Detect which cell encompasses the target text, then output its [X, Y] center coordinate. 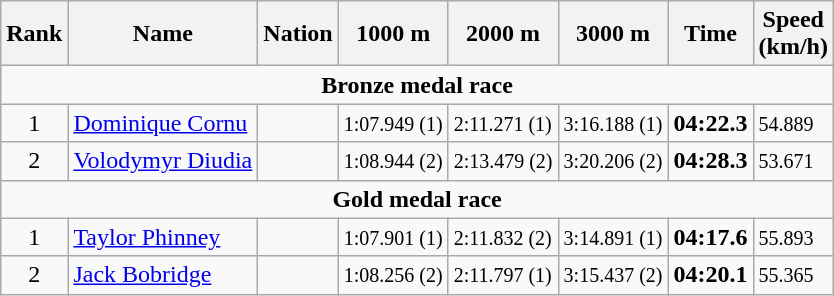
3:20.206 (2) [613, 161]
04:17.6 [710, 237]
3:15.437 (2) [613, 275]
Time [710, 34]
Taylor Phinney [163, 237]
Rank [34, 34]
3:16.188 (1) [613, 123]
1:07.901 (1) [393, 237]
1000 m [393, 34]
Nation [298, 34]
04:28.3 [710, 161]
1:08.256 (2) [393, 275]
54.889 [793, 123]
2:11.832 (2) [503, 237]
Dominique Cornu [163, 123]
04:20.1 [710, 275]
Speed(km/h) [793, 34]
Gold medal race [418, 199]
2000 m [503, 34]
Name [163, 34]
53.671 [793, 161]
Volodymyr Diudia [163, 161]
2:11.797 (1) [503, 275]
2:13.479 (2) [503, 161]
Bronze medal race [418, 85]
55.893 [793, 237]
04:22.3 [710, 123]
55.365 [793, 275]
2:11.271 (1) [503, 123]
Jack Bobridge [163, 275]
1:08.944 (2) [393, 161]
3000 m [613, 34]
1:07.949 (1) [393, 123]
3:14.891 (1) [613, 237]
